Return the (X, Y) coordinate for the center point of the cell that contains the specified text.  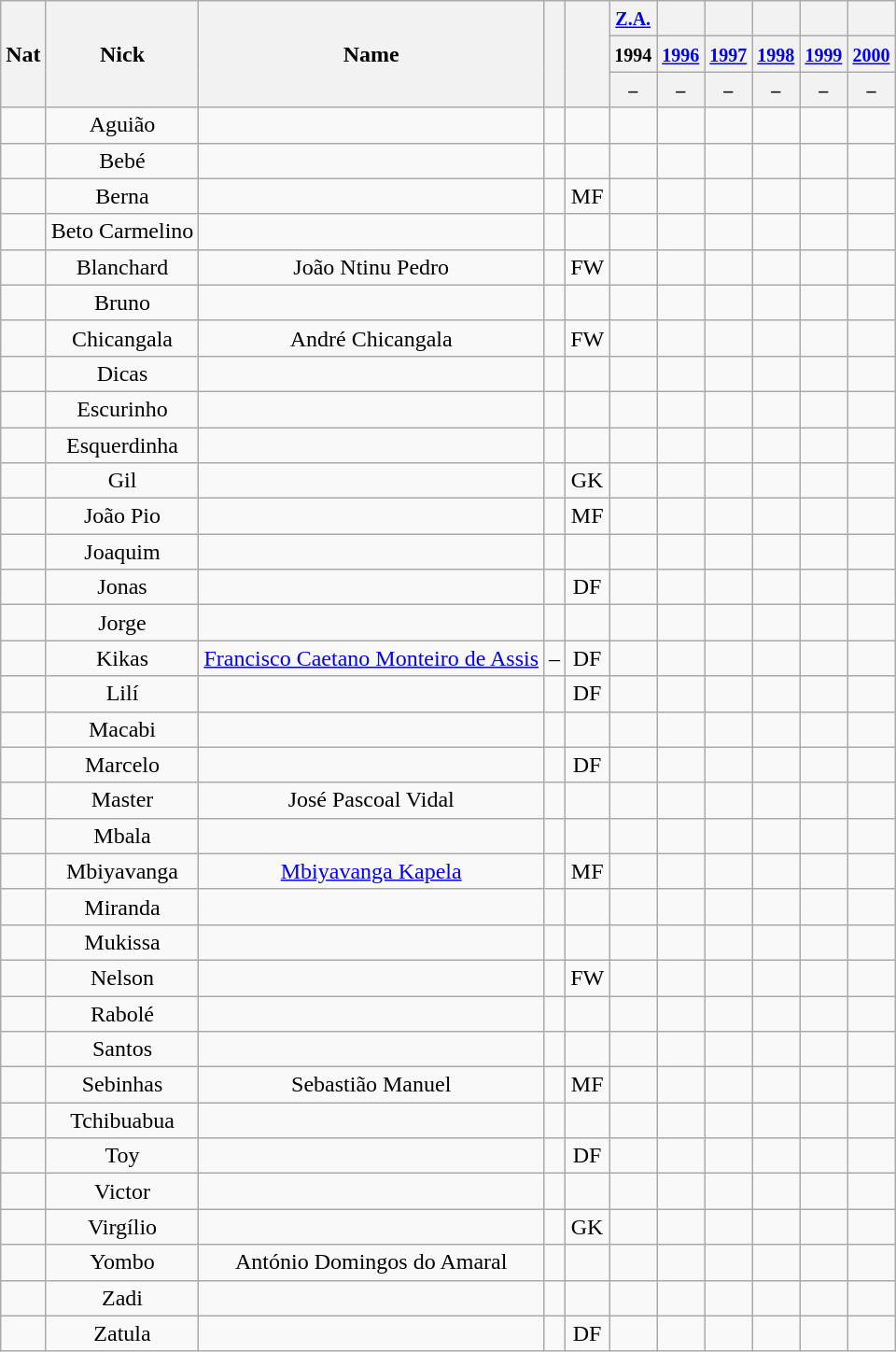
Miranda (122, 907)
Yombo (122, 1262)
1994 (633, 54)
Nat (23, 54)
Master (122, 800)
Marcelo (122, 765)
Mukissa (122, 942)
Victor (122, 1191)
Rabolé (122, 1013)
Escurinho (122, 409)
Bruno (122, 303)
Zatula (122, 1333)
Jonas (122, 587)
1996 (681, 54)
Sebinhas (122, 1085)
Aguião (122, 125)
Toy (122, 1156)
Bebé (122, 161)
Blanchard (122, 267)
José Pascoal Vidal (371, 800)
Tchibuabua (122, 1120)
Zadi (122, 1298)
Esquerdinha (122, 445)
Joaquim (122, 552)
Mbiyavanga Kapela (371, 871)
Berna (122, 196)
Nelson (122, 978)
Virgílio (122, 1227)
Francisco Caetano Monteiro de Assis (371, 658)
Jorge (122, 623)
António Domingos do Amaral (371, 1262)
Sebastião Manuel (371, 1085)
André Chicangala (371, 338)
Lilí (122, 694)
Nick (122, 54)
João Pio (122, 516)
Mbiyavanga (122, 871)
Gil (122, 481)
João Ntinu Pedro (371, 267)
Chicangala (122, 338)
Santos (122, 1049)
Name (371, 54)
1998 (777, 54)
1997 (728, 54)
Mbala (122, 836)
2000 (872, 54)
Beto Carmelino (122, 232)
Dicas (122, 373)
Kikas (122, 658)
Macabi (122, 729)
Z.A. (633, 19)
1999 (823, 54)
